Find where the given text appears and provide that cell's center as [X, Y] coordinate. 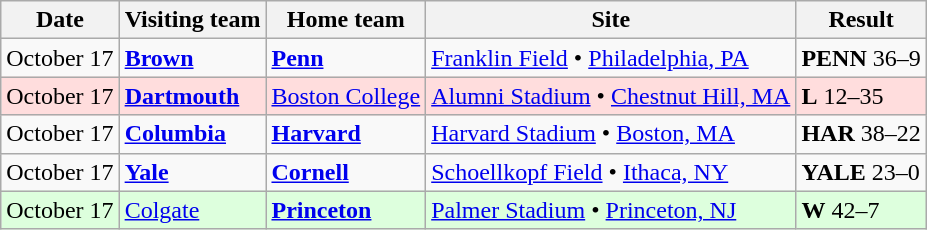
Colgate [192, 210]
Harvard [346, 134]
Harvard Stadium • Boston, MA [611, 134]
Site [611, 20]
Penn [346, 58]
PENN 36–9 [861, 58]
Princeton [346, 210]
Yale [192, 172]
Brown [192, 58]
Visiting team [192, 20]
Schoellkopf Field • Ithaca, NY [611, 172]
Alumni Stadium • Chestnut Hill, MA [611, 96]
L 12–35 [861, 96]
Result [861, 20]
Home team [346, 20]
YALE 23–0 [861, 172]
Columbia [192, 134]
W 42–7 [861, 210]
Date [60, 20]
Boston College [346, 96]
Cornell [346, 172]
Franklin Field • Philadelphia, PA [611, 58]
HAR 38–22 [861, 134]
Palmer Stadium • Princeton, NJ [611, 210]
Dartmouth [192, 96]
